Extract the (x, y) coordinate from the center of the cell holding the provided text.  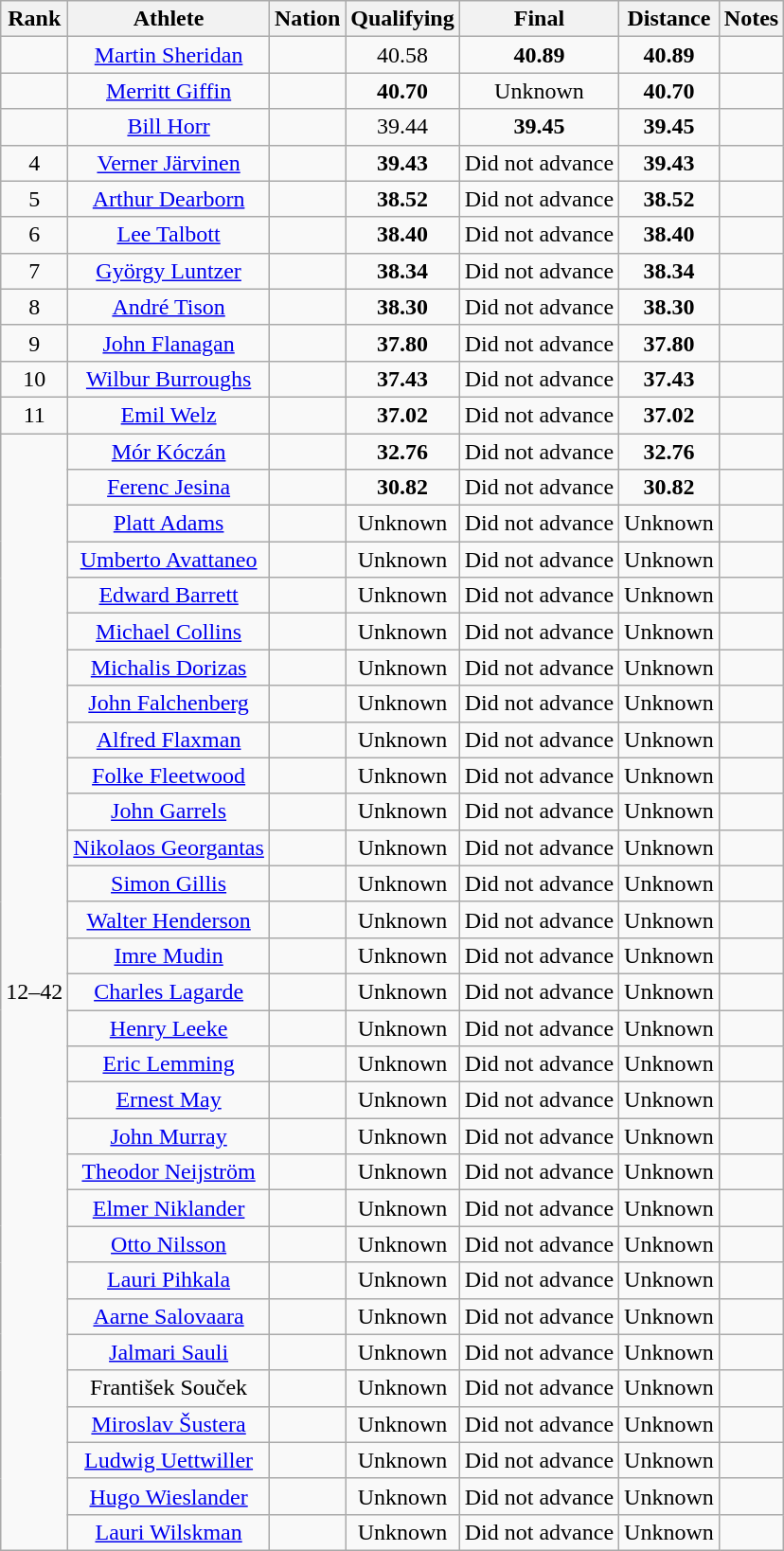
John Garrels (169, 811)
12–42 (34, 992)
Miroslav Šustera (169, 1424)
Ferenc Jesina (169, 488)
Ludwig Uettwiller (169, 1460)
Eric Lemming (169, 1064)
5 (34, 199)
8 (34, 307)
Henry Leeke (169, 1027)
Final (539, 19)
10 (34, 379)
Nikolaos Georgantas (169, 847)
Theodor Neijström (169, 1172)
Folke Fleetwood (169, 775)
Distance (669, 19)
39.44 (402, 127)
František Souček (169, 1388)
9 (34, 343)
André Tison (169, 307)
Simon Gillis (169, 883)
11 (34, 415)
Hugo Wieslander (169, 1496)
Alfred Flaxman (169, 740)
Bill Horr (169, 127)
6 (34, 235)
Ernest May (169, 1100)
Athlete (169, 19)
Otto Nilsson (169, 1244)
György Luntzer (169, 271)
Michael Collins (169, 632)
Jalmari Sauli (169, 1352)
Qualifying (402, 19)
Martin Sheridan (169, 55)
7 (34, 271)
Arthur Dearborn (169, 199)
Notes (751, 19)
Umberto Avattaneo (169, 560)
Aarne Salovaara (169, 1316)
Lauri Pihkala (169, 1280)
Walter Henderson (169, 919)
Rank (34, 19)
Lauri Wilskman (169, 1532)
Platt Adams (169, 524)
Edward Barrett (169, 596)
John Flanagan (169, 343)
Merritt Giffin (169, 91)
Verner Järvinen (169, 163)
4 (34, 163)
Nation (307, 19)
Imre Mudin (169, 955)
Wilbur Burroughs (169, 379)
John Falchenberg (169, 704)
Michalis Dorizas (169, 668)
John Murray (169, 1136)
Emil Welz (169, 415)
40.58 (402, 55)
Elmer Niklander (169, 1208)
Charles Lagarde (169, 991)
Lee Talbott (169, 235)
Mór Kóczán (169, 452)
